Output the [X, Y] coordinate of the center of the cell containing the given text.  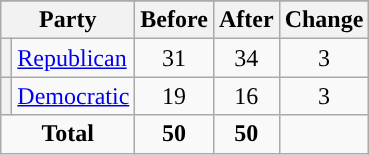
Republican [74, 58]
31 [174, 58]
After [246, 20]
Party [68, 20]
16 [246, 96]
Change [324, 20]
Total [68, 134]
Democratic [74, 96]
19 [174, 96]
Before [174, 20]
34 [246, 58]
